Pinpoint the cell where the given text exists, returning its [x, y] midpoint coordinate. 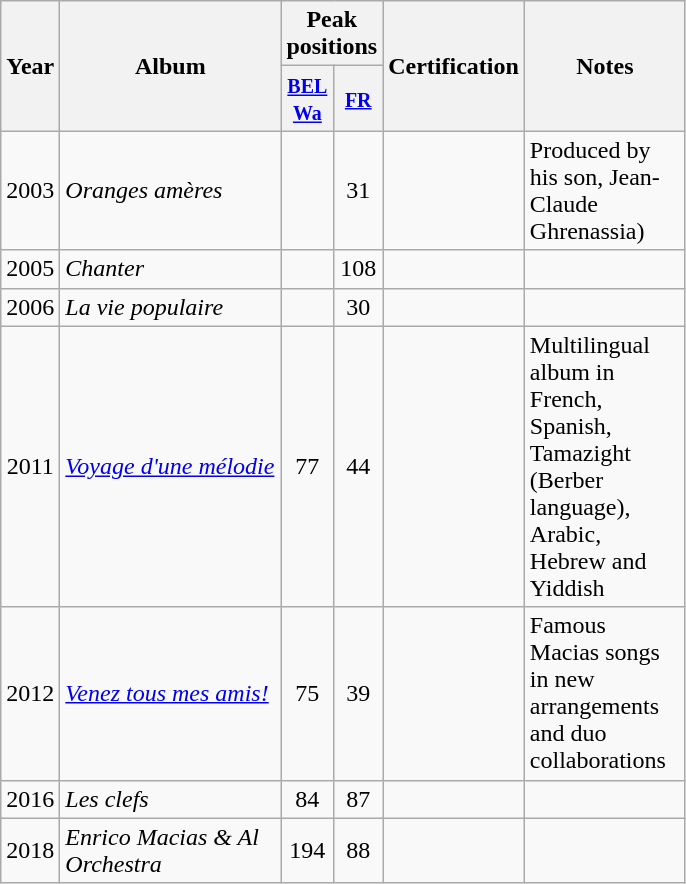
2018 [30, 850]
2003 [30, 190]
44 [358, 466]
39 [358, 694]
Chanter [170, 269]
Les clefs [170, 799]
2016 [30, 799]
Certification [454, 66]
75 [308, 694]
Peak positions [332, 34]
87 [358, 799]
31 [358, 190]
Album [170, 66]
2006 [30, 307]
FR [358, 98]
Famous Macias songs in new arrangements and duo collaborations [604, 694]
Multilingual album in French, Spanish, Tamazight (Berber language), Arabic, Hebrew and Yiddish [604, 466]
88 [358, 850]
Notes [604, 66]
30 [358, 307]
2005 [30, 269]
194 [308, 850]
Venez tous mes amis! [170, 694]
La vie populaire [170, 307]
2011 [30, 466]
BEL Wa [308, 98]
Enrico Macias & Al Orchestra [170, 850]
108 [358, 269]
2012 [30, 694]
Produced by his son, Jean-Claude Ghrenassia) [604, 190]
Year [30, 66]
84 [308, 799]
Oranges amères [170, 190]
77 [308, 466]
Voyage d'une mélodie [170, 466]
